Determine the [X, Y] coordinate at the center of the cell enclosing the given text.  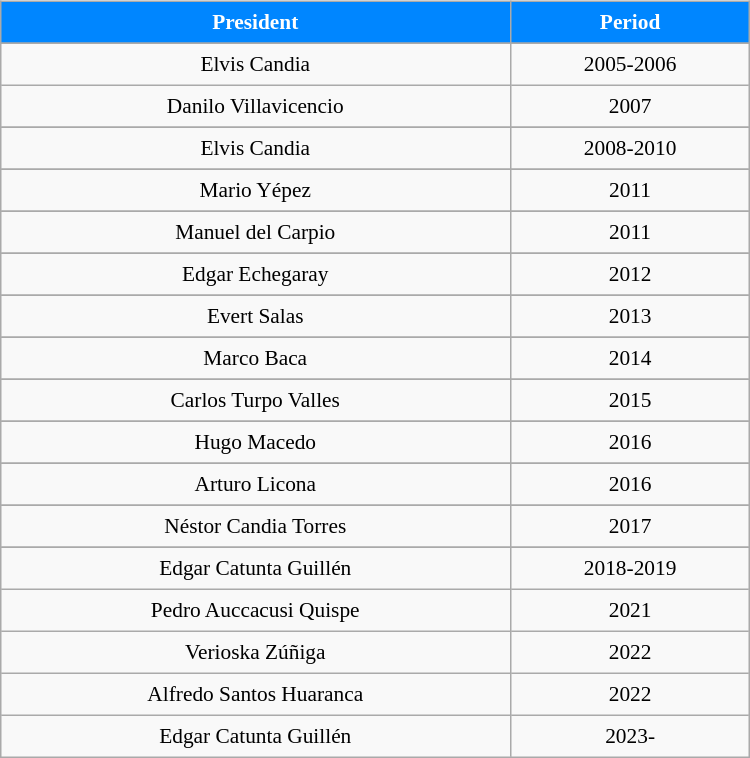
Carlos Turpo Valles [255, 400]
2018-2019 [630, 568]
President [255, 22]
Period [630, 22]
2007 [630, 106]
2005-2006 [630, 64]
Verioska Zúñiga [255, 652]
2012 [630, 274]
2023- [630, 736]
Evert Salas [255, 316]
Marco Baca [255, 358]
Alfredo Santos Huaranca [255, 694]
2017 [630, 526]
2021 [630, 610]
Danilo Villavicencio [255, 106]
2008-2010 [630, 148]
Pedro Auccacusi Quispe [255, 610]
Mario Yépez [255, 190]
2015 [630, 400]
Néstor Candia Torres [255, 526]
2013 [630, 316]
2014 [630, 358]
Hugo Macedo [255, 442]
Arturo Licona [255, 484]
Manuel del Carpio [255, 232]
Edgar Echegaray [255, 274]
